Scan for the cell matching the given text and deliver its [x, y] coordinate at center. 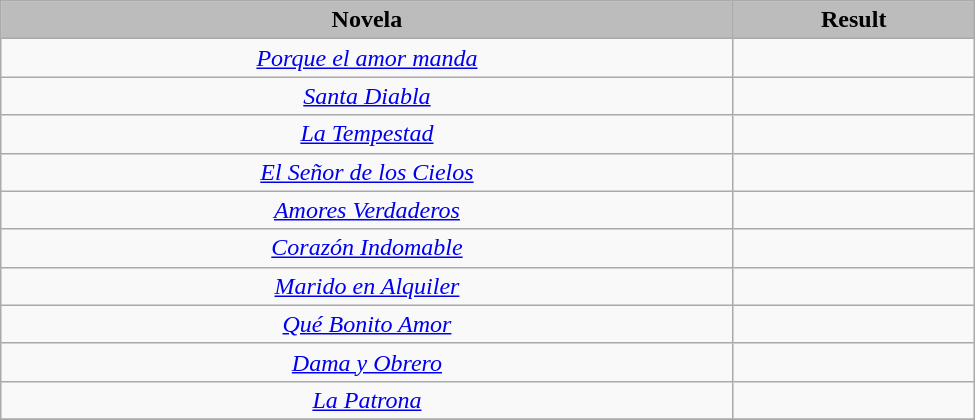
Marido en Alquiler [367, 286]
La Tempestad [367, 134]
Porque el amor manda [367, 58]
Corazón Indomable [367, 248]
Qué Bonito Amor [367, 324]
Novela [367, 20]
Result [854, 20]
El Señor de los Cielos [367, 172]
Dama y Obrero [367, 362]
La Patrona [367, 400]
Amores Verdaderos [367, 210]
Santa Diabla [367, 96]
